Search for the cell housing the specified text and yield its (X, Y) center coordinate. 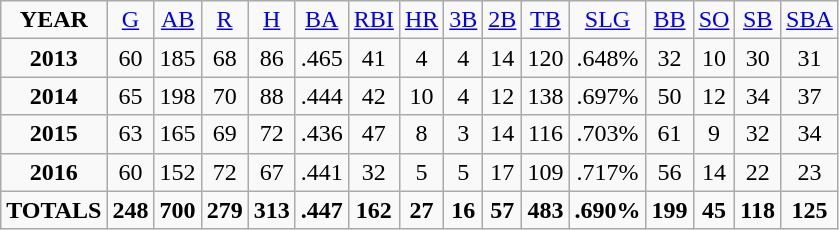
BA (322, 20)
.703% (608, 134)
.444 (322, 96)
279 (224, 210)
68 (224, 58)
RBI (374, 20)
.465 (322, 58)
16 (464, 210)
165 (178, 134)
88 (272, 96)
TOTALS (54, 210)
31 (810, 58)
HR (421, 20)
3B (464, 20)
.447 (322, 210)
65 (130, 96)
TB (546, 20)
37 (810, 96)
118 (758, 210)
2014 (54, 96)
.717% (608, 172)
47 (374, 134)
17 (502, 172)
162 (374, 210)
3 (464, 134)
SBA (810, 20)
152 (178, 172)
30 (758, 58)
45 (714, 210)
109 (546, 172)
23 (810, 172)
248 (130, 210)
.690% (608, 210)
G (130, 20)
61 (670, 134)
56 (670, 172)
9 (714, 134)
313 (272, 210)
SO (714, 20)
70 (224, 96)
41 (374, 58)
2015 (54, 134)
8 (421, 134)
185 (178, 58)
86 (272, 58)
27 (421, 210)
.436 (322, 134)
57 (502, 210)
120 (546, 58)
116 (546, 134)
2013 (54, 58)
198 (178, 96)
50 (670, 96)
700 (178, 210)
2016 (54, 172)
22 (758, 172)
67 (272, 172)
AB (178, 20)
125 (810, 210)
.441 (322, 172)
SLG (608, 20)
42 (374, 96)
199 (670, 210)
YEAR (54, 20)
483 (546, 210)
69 (224, 134)
.648% (608, 58)
.697% (608, 96)
138 (546, 96)
R (224, 20)
BB (670, 20)
SB (758, 20)
2B (502, 20)
63 (130, 134)
H (272, 20)
